Scan for the cell matching the given text and deliver its (x, y) coordinate at center. 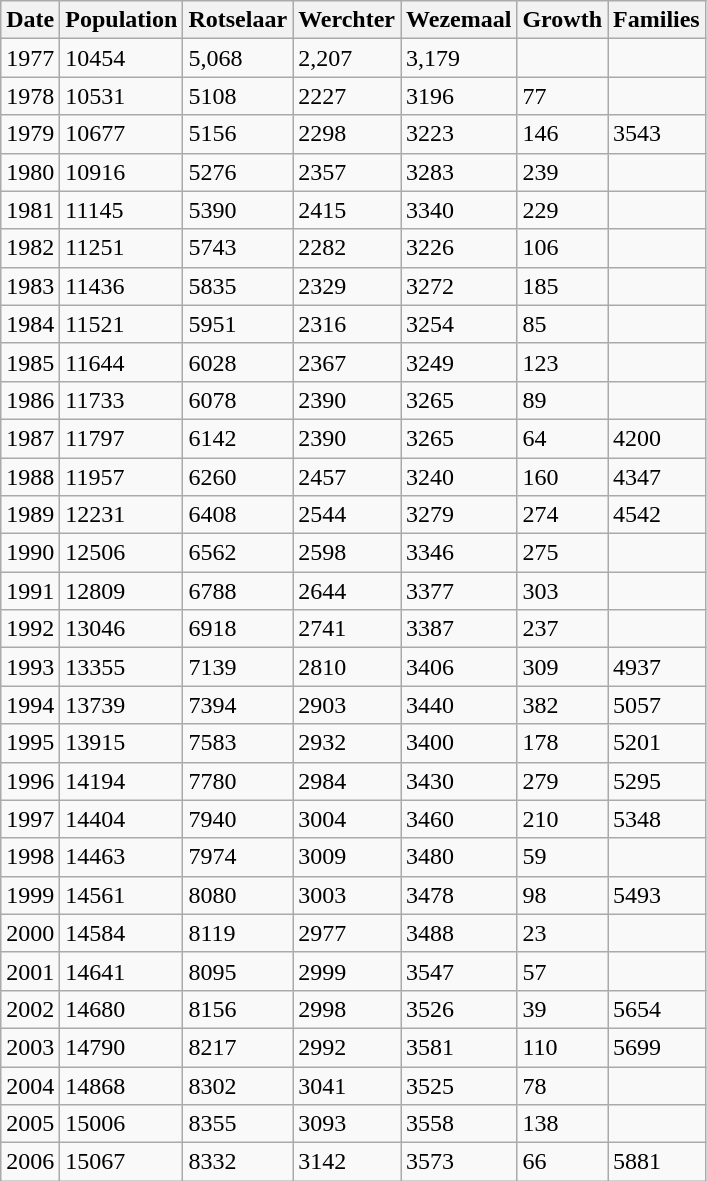
8332 (238, 1162)
279 (562, 781)
178 (562, 743)
237 (562, 629)
3543 (657, 134)
85 (562, 324)
11644 (122, 362)
10916 (122, 172)
1981 (30, 210)
13915 (122, 743)
138 (562, 1124)
13355 (122, 667)
274 (562, 515)
3226 (459, 248)
4542 (657, 515)
5108 (238, 96)
1990 (30, 553)
106 (562, 248)
382 (562, 705)
2,207 (347, 58)
2977 (347, 933)
89 (562, 400)
2298 (347, 134)
5951 (238, 324)
4347 (657, 477)
3004 (347, 819)
2329 (347, 286)
57 (562, 971)
1991 (30, 591)
11797 (122, 438)
2544 (347, 515)
14584 (122, 933)
23 (562, 933)
3254 (459, 324)
1994 (30, 705)
11733 (122, 400)
3279 (459, 515)
7780 (238, 781)
8217 (238, 1047)
3406 (459, 667)
1982 (30, 248)
6408 (238, 515)
3478 (459, 895)
11251 (122, 248)
2932 (347, 743)
Wezemaal (459, 20)
3009 (347, 857)
3223 (459, 134)
1978 (30, 96)
14404 (122, 819)
98 (562, 895)
12231 (122, 515)
1977 (30, 58)
11957 (122, 477)
2598 (347, 553)
15067 (122, 1162)
3440 (459, 705)
1985 (30, 362)
1996 (30, 781)
8119 (238, 933)
2001 (30, 971)
3558 (459, 1124)
210 (562, 819)
10454 (122, 58)
14561 (122, 895)
303 (562, 591)
Date (30, 20)
2415 (347, 210)
5276 (238, 172)
14868 (122, 1085)
3340 (459, 210)
5699 (657, 1047)
3240 (459, 477)
2316 (347, 324)
3196 (459, 96)
2004 (30, 1085)
160 (562, 477)
1997 (30, 819)
3142 (347, 1162)
14194 (122, 781)
185 (562, 286)
3488 (459, 933)
59 (562, 857)
12506 (122, 553)
1987 (30, 438)
5493 (657, 895)
5156 (238, 134)
14680 (122, 1009)
Population (122, 20)
7940 (238, 819)
309 (562, 667)
3,179 (459, 58)
3041 (347, 1085)
Rotselaar (238, 20)
3573 (459, 1162)
6918 (238, 629)
1980 (30, 172)
1983 (30, 286)
6028 (238, 362)
2644 (347, 591)
2903 (347, 705)
2003 (30, 1047)
11521 (122, 324)
3346 (459, 553)
8156 (238, 1009)
3387 (459, 629)
3430 (459, 781)
3526 (459, 1009)
3460 (459, 819)
3525 (459, 1085)
3480 (459, 857)
5390 (238, 210)
5201 (657, 743)
7394 (238, 705)
1979 (30, 134)
2227 (347, 96)
2282 (347, 248)
64 (562, 438)
5835 (238, 286)
3093 (347, 1124)
1995 (30, 743)
3581 (459, 1047)
110 (562, 1047)
7139 (238, 667)
10531 (122, 96)
2006 (30, 1162)
11436 (122, 286)
5654 (657, 1009)
39 (562, 1009)
8302 (238, 1085)
5348 (657, 819)
3400 (459, 743)
1989 (30, 515)
3547 (459, 971)
1986 (30, 400)
14463 (122, 857)
123 (562, 362)
5743 (238, 248)
6260 (238, 477)
6142 (238, 438)
3272 (459, 286)
2992 (347, 1047)
7583 (238, 743)
2810 (347, 667)
Growth (562, 20)
1992 (30, 629)
8095 (238, 971)
3003 (347, 895)
2000 (30, 933)
3249 (459, 362)
229 (562, 210)
5295 (657, 781)
1984 (30, 324)
77 (562, 96)
13739 (122, 705)
239 (562, 172)
14790 (122, 1047)
2741 (347, 629)
66 (562, 1162)
5057 (657, 705)
2457 (347, 477)
1993 (30, 667)
2984 (347, 781)
6078 (238, 400)
6788 (238, 591)
1988 (30, 477)
1998 (30, 857)
78 (562, 1085)
8355 (238, 1124)
15006 (122, 1124)
2357 (347, 172)
7974 (238, 857)
2998 (347, 1009)
10677 (122, 134)
2005 (30, 1124)
14641 (122, 971)
3377 (459, 591)
5,068 (238, 58)
2002 (30, 1009)
8080 (238, 895)
5881 (657, 1162)
2367 (347, 362)
4937 (657, 667)
13046 (122, 629)
12809 (122, 591)
11145 (122, 210)
4200 (657, 438)
1999 (30, 895)
275 (562, 553)
6562 (238, 553)
Werchter (347, 20)
2999 (347, 971)
3283 (459, 172)
146 (562, 134)
Families (657, 20)
